Output the (X, Y) coordinate of the center of the cell containing the given text.  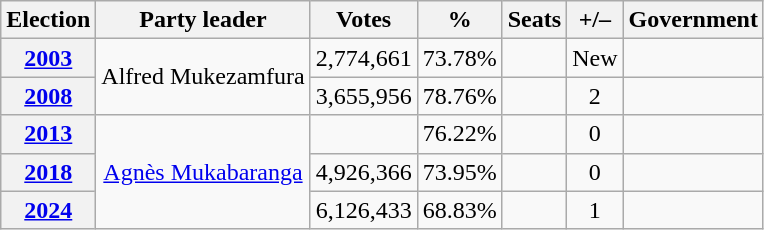
2003 (48, 58)
6,126,433 (364, 210)
Seats (534, 20)
73.95% (460, 172)
2013 (48, 134)
Party leader (203, 20)
Votes (364, 20)
Election (48, 20)
+/– (595, 20)
2,774,661 (364, 58)
4,926,366 (364, 172)
2018 (48, 172)
Alfred Mukezamfura (203, 77)
2008 (48, 96)
78.76% (460, 96)
2 (595, 96)
68.83% (460, 210)
% (460, 20)
73.78% (460, 58)
1 (595, 210)
Agnès Mukabaranga (203, 172)
3,655,956 (364, 96)
76.22% (460, 134)
New (595, 58)
Government (693, 20)
2024 (48, 210)
